Return [x, y] of the center of cell containing provided text 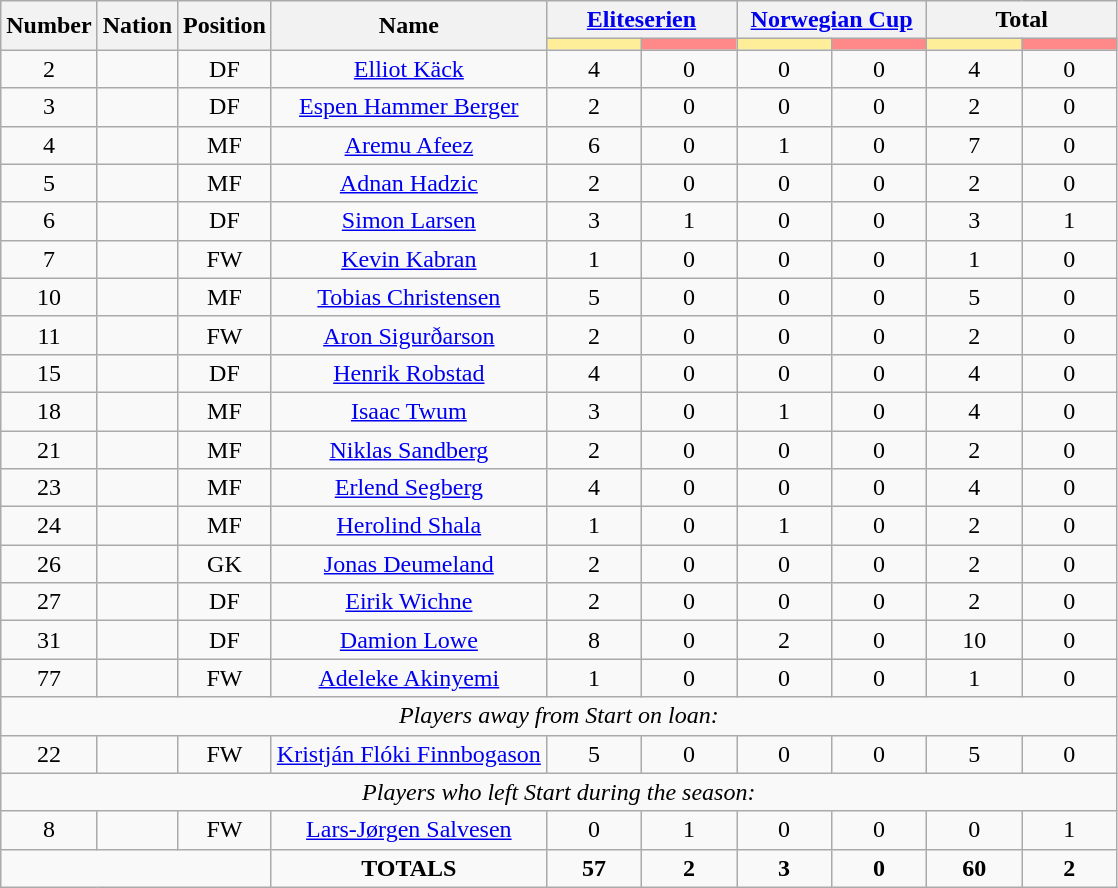
24 [49, 526]
Adnan Hadzic [408, 183]
11 [49, 335]
Aron Sigurðarson [408, 335]
Norwegian Cup [832, 20]
Adeleke Akinyemi [408, 678]
Henrik Robstad [408, 373]
21 [49, 449]
Players away from Start on loan: [559, 716]
Eirik Wichne [408, 602]
31 [49, 640]
57 [594, 868]
Aremu Afeez [408, 145]
Simon Larsen [408, 221]
GK [225, 564]
Players who left Start during the season: [559, 792]
Erlend Segberg [408, 488]
23 [49, 488]
Niklas Sandberg [408, 449]
Elliot Käck [408, 69]
Isaac Twum [408, 411]
15 [49, 373]
Name [408, 26]
27 [49, 602]
Damion Lowe [408, 640]
Tobias Christensen [408, 297]
Kristján Flóki Finnbogason [408, 754]
18 [49, 411]
26 [49, 564]
Kevin Kabran [408, 259]
Total [1022, 20]
Herolind Shala [408, 526]
22 [49, 754]
Position [225, 26]
Number [49, 26]
60 [974, 868]
Lars-Jørgen Salvesen [408, 830]
TOTALS [408, 868]
Eliteserien [641, 20]
Jonas Deumeland [408, 564]
77 [49, 678]
Espen Hammer Berger [408, 107]
Nation [137, 26]
